Determine the [X, Y] coordinate at the center of the cell enclosing the given text.  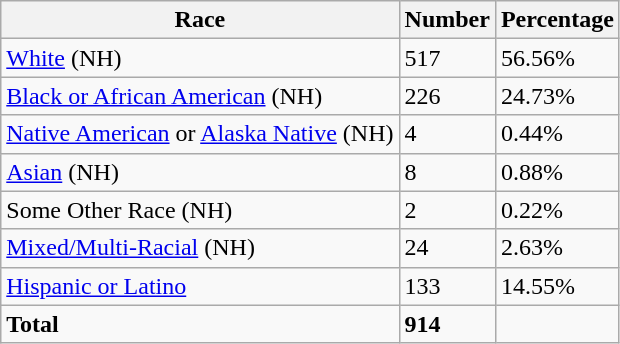
Number [447, 20]
56.56% [557, 58]
24.73% [557, 96]
133 [447, 286]
Native American or Alaska Native (NH) [200, 134]
Some Other Race (NH) [200, 210]
Percentage [557, 20]
0.22% [557, 210]
0.44% [557, 134]
Mixed/Multi-Racial (NH) [200, 248]
24 [447, 248]
Hispanic or Latino [200, 286]
Total [200, 324]
14.55% [557, 286]
0.88% [557, 172]
517 [447, 58]
Black or African American (NH) [200, 96]
Race [200, 20]
226 [447, 96]
4 [447, 134]
914 [447, 324]
8 [447, 172]
White (NH) [200, 58]
2 [447, 210]
Asian (NH) [200, 172]
2.63% [557, 248]
